Output the (x, y) coordinate of the center of the cell containing the given text.  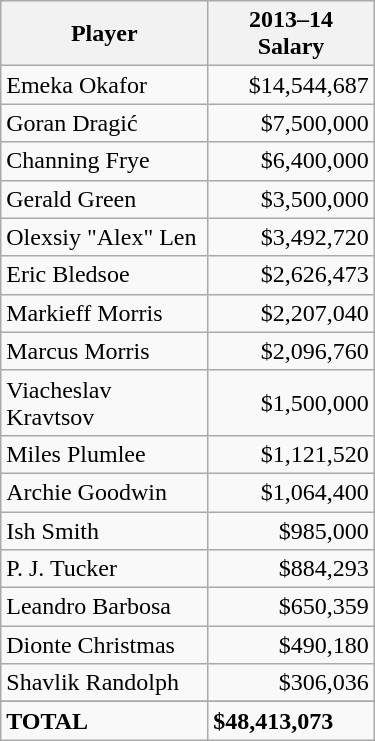
P. J. Tucker (104, 569)
Player (104, 34)
Olexsiy "Alex" Len (104, 237)
Marcus Morris (104, 351)
$3,492,720 (291, 237)
$7,500,000 (291, 123)
Dionte Christmas (104, 645)
$2,626,473 (291, 275)
$1,064,400 (291, 492)
Miles Plumlee (104, 454)
$14,544,687 (291, 85)
$490,180 (291, 645)
$650,359 (291, 607)
$3,500,000 (291, 199)
$2,096,760 (291, 351)
Shavlik Randolph (104, 683)
$48,413,073 (291, 721)
$2,207,040 (291, 313)
Eric Bledsoe (104, 275)
TOTAL (104, 721)
Leandro Barbosa (104, 607)
Channing Frye (104, 161)
Markieff Morris (104, 313)
$6,400,000 (291, 161)
Archie Goodwin (104, 492)
Gerald Green (104, 199)
$1,500,000 (291, 402)
Emeka Okafor (104, 85)
2013–14 Salary (291, 34)
$1,121,520 (291, 454)
$884,293 (291, 569)
Viacheslav Kravtsov (104, 402)
$985,000 (291, 531)
Goran Dragić (104, 123)
Ish Smith (104, 531)
$306,036 (291, 683)
